From the cell containing the given text, extract its center point as [X, Y] coordinate. 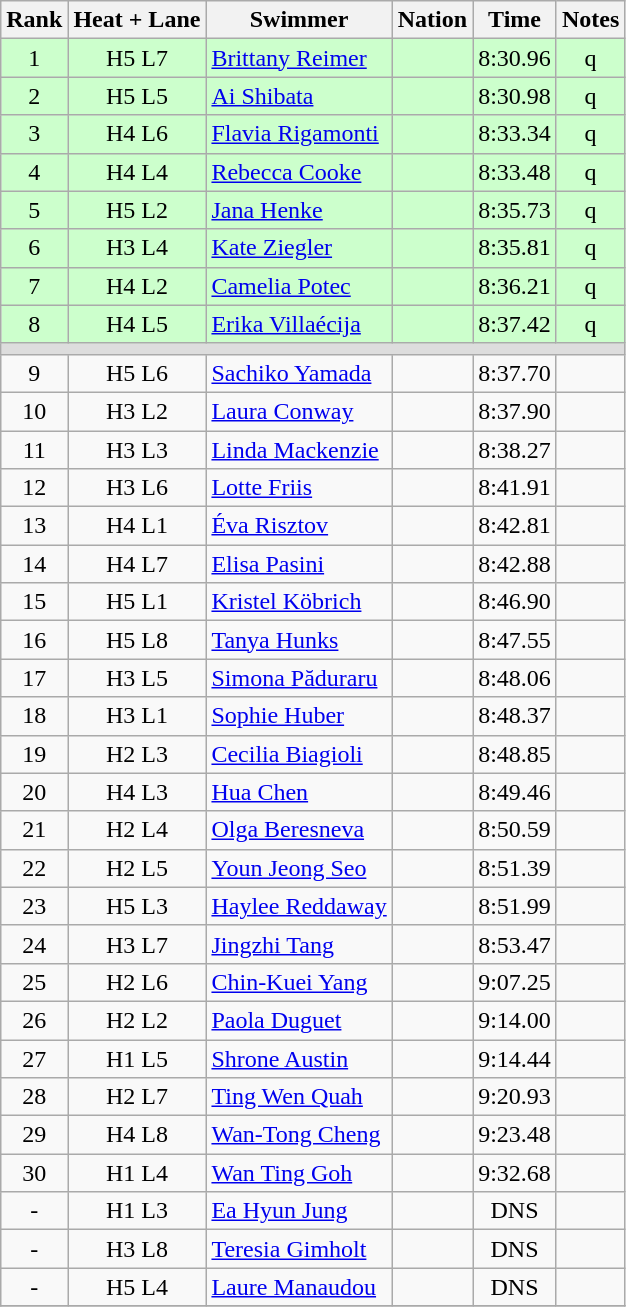
H2 L5 [137, 868]
9:23.48 [515, 1135]
H2 L2 [137, 1020]
29 [34, 1135]
Sachiko Yamada [299, 373]
8:37.90 [515, 411]
7 [34, 286]
H5 L1 [137, 602]
H4 L7 [137, 564]
H5 L7 [137, 58]
20 [34, 792]
H5 L8 [137, 640]
Notes [590, 20]
16 [34, 640]
26 [34, 1020]
9:07.25 [515, 982]
8:35.81 [515, 248]
8:37.42 [515, 324]
8:35.73 [515, 210]
8 [34, 324]
H4 L6 [137, 134]
24 [34, 944]
H4 L3 [137, 792]
8:36.21 [515, 286]
Hua Chen [299, 792]
22 [34, 868]
H4 L8 [137, 1135]
17 [34, 678]
12 [34, 488]
6 [34, 248]
H3 L4 [137, 248]
H5 L2 [137, 210]
Laura Conway [299, 411]
Ai Shibata [299, 96]
8:51.39 [515, 868]
Haylee Reddaway [299, 906]
8:48.85 [515, 754]
9:20.93 [515, 1097]
H3 L2 [137, 411]
H4 L5 [137, 324]
Tanya Hunks [299, 640]
Linda Mackenzie [299, 449]
Erika Villaécija [299, 324]
H4 L4 [137, 172]
Cecilia Biagioli [299, 754]
8:30.98 [515, 96]
Wan Ting Goh [299, 1173]
Olga Beresneva [299, 830]
Teresia Gimholt [299, 1249]
8:33.48 [515, 172]
11 [34, 449]
19 [34, 754]
H2 L4 [137, 830]
2 [34, 96]
30 [34, 1173]
8:50.59 [515, 830]
8:48.37 [515, 716]
Wan-Tong Cheng [299, 1135]
Camelia Potec [299, 286]
Swimmer [299, 20]
5 [34, 210]
9:14.00 [515, 1020]
H4 L2 [137, 286]
H1 L3 [137, 1211]
H4 L1 [137, 526]
H3 L1 [137, 716]
Ea Hyun Jung [299, 1211]
9 [34, 373]
H2 L7 [137, 1097]
Elisa Pasini [299, 564]
18 [34, 716]
27 [34, 1059]
H2 L3 [137, 754]
8:42.81 [515, 526]
Kristel Köbrich [299, 602]
28 [34, 1097]
23 [34, 906]
10 [34, 411]
Jana Henke [299, 210]
Simona Păduraru [299, 678]
Brittany Reimer [299, 58]
9:32.68 [515, 1173]
Paola Duguet [299, 1020]
8:33.34 [515, 134]
Laure Manaudou [299, 1287]
8:47.55 [515, 640]
Heat + Lane [137, 20]
Flavia Rigamonti [299, 134]
8:30.96 [515, 58]
25 [34, 982]
Chin-Kuei Yang [299, 982]
8:41.91 [515, 488]
Sophie Huber [299, 716]
H2 L6 [137, 982]
21 [34, 830]
8:48.06 [515, 678]
9:14.44 [515, 1059]
3 [34, 134]
14 [34, 564]
H3 L3 [137, 449]
4 [34, 172]
8:37.70 [515, 373]
H5 L5 [137, 96]
13 [34, 526]
Éva Risztov [299, 526]
Time [515, 20]
Rank [34, 20]
H3 L6 [137, 488]
Youn Jeong Seo [299, 868]
H3 L5 [137, 678]
Lotte Friis [299, 488]
H5 L4 [137, 1287]
H3 L8 [137, 1249]
H5 L3 [137, 906]
8:38.27 [515, 449]
H3 L7 [137, 944]
H5 L6 [137, 373]
8:53.47 [515, 944]
Jingzhi Tang [299, 944]
H1 L5 [137, 1059]
Ting Wen Quah [299, 1097]
8:51.99 [515, 906]
Kate Ziegler [299, 248]
8:49.46 [515, 792]
8:46.90 [515, 602]
H1 L4 [137, 1173]
1 [34, 58]
15 [34, 602]
Nation [432, 20]
8:42.88 [515, 564]
Shrone Austin [299, 1059]
Rebecca Cooke [299, 172]
